From the cell containing the given text, extract its center point as [X, Y] coordinate. 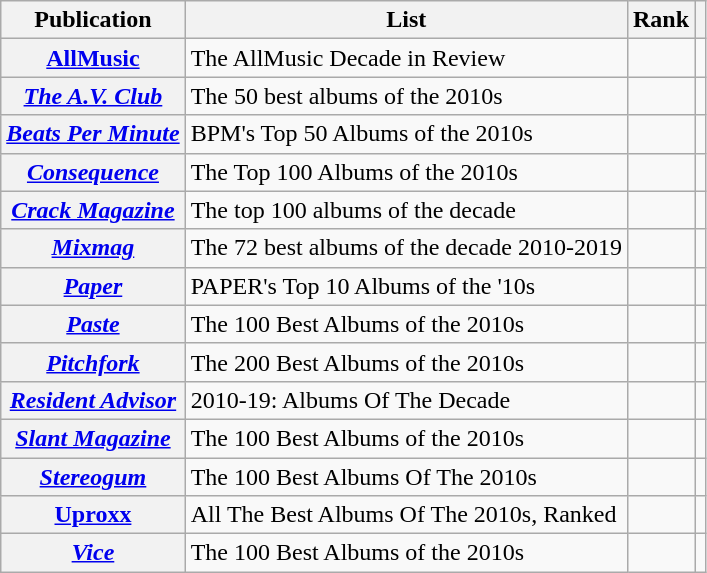
Paper [93, 286]
Resident Advisor [93, 400]
AllMusic [93, 58]
All The Best Albums Of The 2010s, Ranked [406, 515]
Pitchfork [93, 362]
2010-19: Albums Of The Decade [406, 400]
Publication [93, 20]
BPM's Top 50 Albums of the 2010s [406, 134]
PAPER's Top 10 Albums of the '10s [406, 286]
Vice [93, 553]
The 200 Best Albums of the 2010s [406, 362]
Beats Per Minute [93, 134]
The 72 best albums of the decade 2010-2019 [406, 248]
The Top 100 Albums of the 2010s [406, 172]
Consequence [93, 172]
The top 100 albums of the decade [406, 210]
The 50 best albums of the 2010s [406, 96]
Stereogum [93, 477]
Crack Magazine [93, 210]
The AllMusic Decade in Review [406, 58]
The 100 Best Albums Of The 2010s [406, 477]
The A.V. Club [93, 96]
Paste [93, 324]
List [406, 20]
Rank [660, 20]
Uproxx [93, 515]
Slant Magazine [93, 438]
Mixmag [93, 248]
